Locate the cell with the specified text and output its [X, Y] center coordinate. 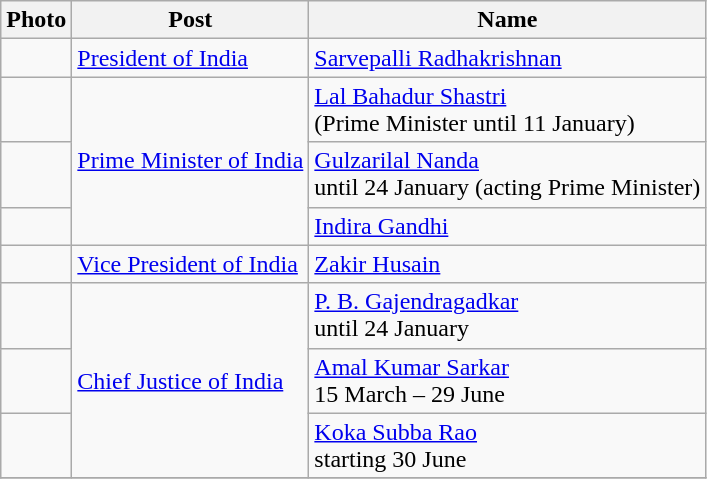
President of India [190, 58]
Lal Bahadur Shastri(Prime Minister until 11 January) [508, 110]
Prime Minister of India [190, 161]
Zakir Husain [508, 264]
Chief Justice of India [190, 380]
Gulzarilal Nandauntil 24 January (acting Prime Minister) [508, 174]
Amal Kumar Sarkar15 March – 29 June [508, 380]
Photo [36, 20]
Sarvepalli Radhakrishnan [508, 58]
P. B. Gajendragadkaruntil 24 January [508, 316]
Name [508, 20]
Indira Gandhi [508, 226]
Post [190, 20]
Koka Subba Raostarting 30 June [508, 446]
Vice President of India [190, 264]
